Pinpoint the cell where the given text exists, returning its (x, y) midpoint coordinate. 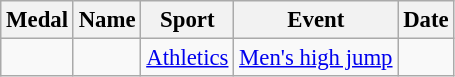
Name (107, 20)
Sport (188, 20)
Men's high jump (316, 58)
Date (426, 20)
Medal (38, 20)
Athletics (188, 58)
Event (316, 20)
